Return [X, Y] of the center of cell containing provided text 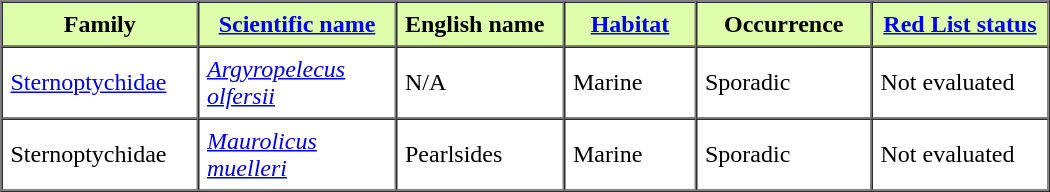
Maurolicus muelleri [297, 154]
Argyropelecus olfersii [297, 82]
Habitat [630, 24]
Red List status [960, 24]
Family [100, 24]
N/A [480, 82]
English name [480, 24]
Occurrence [784, 24]
Scientific name [297, 24]
Pearlsides [480, 154]
